Find where the given text appears and provide that cell's center as (x, y) coordinate. 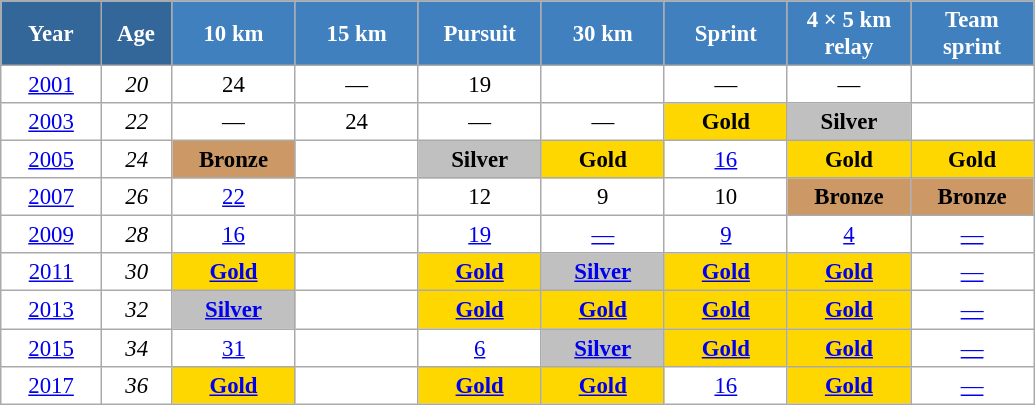
2015 (52, 348)
2003 (52, 122)
2007 (52, 197)
26 (136, 197)
Age (136, 34)
2013 (52, 310)
2005 (52, 160)
10 km (234, 34)
28 (136, 235)
Team sprint (972, 34)
4 (848, 235)
31 (234, 348)
4 × 5 km relay (848, 34)
36 (136, 385)
Year (52, 34)
30 km (602, 34)
2001 (52, 85)
30 (136, 273)
34 (136, 348)
20 (136, 85)
6 (480, 348)
2009 (52, 235)
15 km (356, 34)
Pursuit (480, 34)
Sprint (726, 34)
12 (480, 197)
2011 (52, 273)
10 (726, 197)
2017 (52, 385)
32 (136, 310)
